Return the [x, y] coordinate for the center point of the cell that contains the specified text.  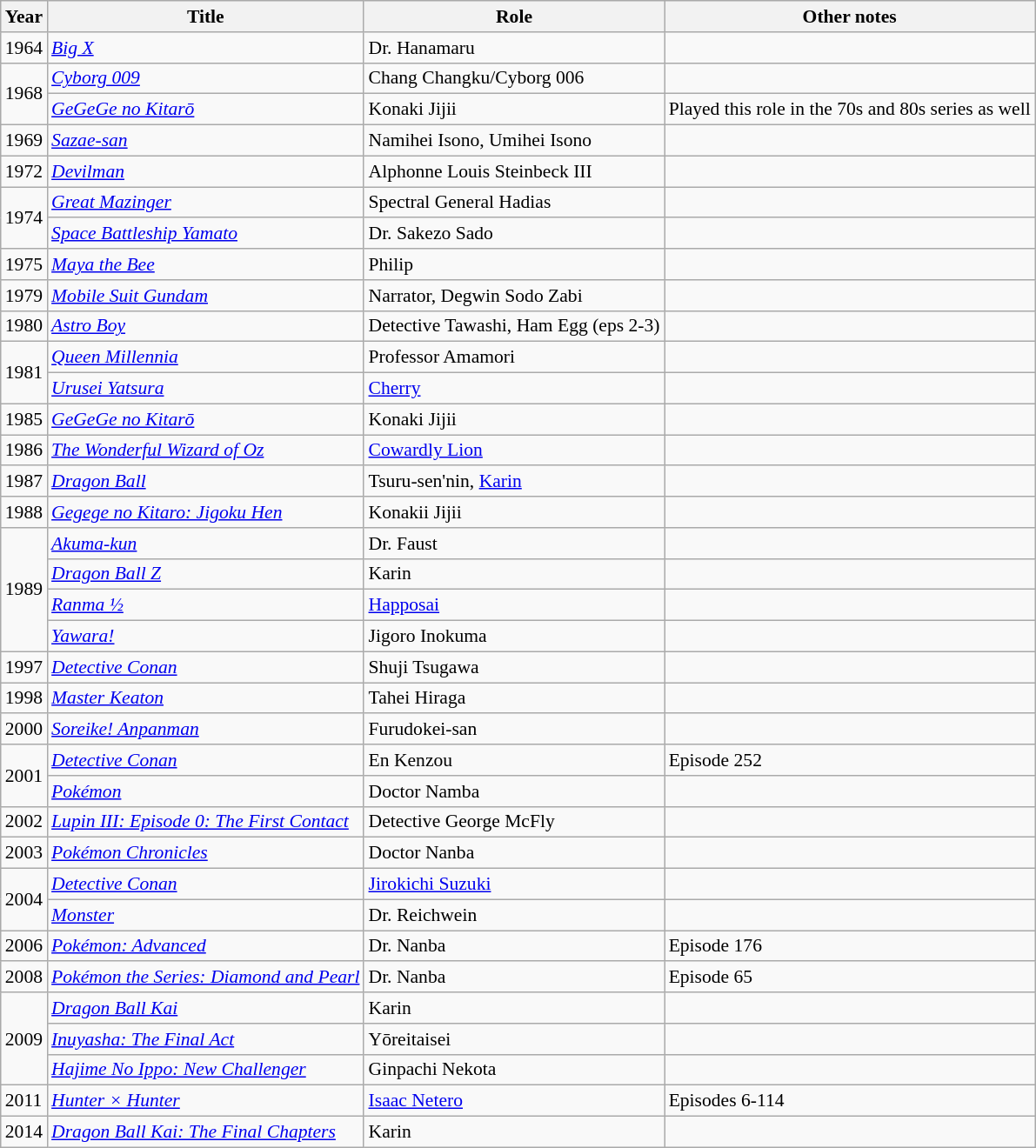
Detective George McFly [513, 822]
Furudokei-san [513, 730]
1989 [24, 590]
Episode 176 [850, 946]
1997 [24, 667]
1969 [24, 141]
Hunter × Hunter [205, 1101]
Narrator, Degwin Sodo Zabi [513, 296]
1986 [24, 451]
Detective Tawashi, Ham Egg (eps 2-3) [513, 326]
Alphonne Louis Steinbeck III [513, 171]
Dr. Hanamaru [513, 48]
1988 [24, 512]
2008 [24, 978]
Namihei Isono, Umihei Isono [513, 141]
Dragon Ball Z [205, 574]
2014 [24, 1132]
Great Mazinger [205, 203]
Episodes 6-114 [850, 1101]
Ginpachi Nekota [513, 1070]
1964 [24, 48]
Urusei Yatsura [205, 389]
Dragon Ball [205, 482]
Episode 65 [850, 978]
Dr. Faust [513, 544]
Queen Millennia [205, 357]
Year [24, 17]
Gegege no Kitaro: Jigoku Hen [205, 512]
Isaac Netero [513, 1101]
1981 [24, 372]
2009 [24, 1038]
1968 [24, 94]
En Kenzou [513, 760]
Cherry [513, 389]
Lupin III: Episode 0: The First Contact [205, 822]
The Wonderful Wizard of Oz [205, 451]
Doctor Nanba [513, 853]
Role [513, 17]
1979 [24, 296]
Dragon Ball Kai [205, 1008]
Space Battleship Yamato [205, 234]
Episode 252 [850, 760]
1972 [24, 171]
1998 [24, 698]
2000 [24, 730]
Happosai [513, 605]
Shuji Tsugawa [513, 667]
2002 [24, 822]
1975 [24, 264]
Professor Amamori [513, 357]
Tsuru-sen'nin, Karin [513, 482]
Philip [513, 264]
Ranma ½ [205, 605]
Hajime No Ippo: New Challenger [205, 1070]
Dr. Sakezo Sado [513, 234]
Cowardly Lion [513, 451]
2006 [24, 946]
Maya the Bee [205, 264]
2011 [24, 1101]
1985 [24, 419]
2004 [24, 899]
Sazae-san [205, 141]
Akuma-kun [205, 544]
2001 [24, 776]
2003 [24, 853]
Pokémon: Advanced [205, 946]
Doctor Namba [513, 791]
Pokémon Chronicles [205, 853]
Devilman [205, 171]
1987 [24, 482]
Dr. Reichwein [513, 915]
Pokémon [205, 791]
Yawara! [205, 637]
Jigoro Inokuma [513, 637]
Master Keaton [205, 698]
Title [205, 17]
Big X [205, 48]
Spectral General Hadias [513, 203]
Soreike! Anpanman [205, 730]
Astro Boy [205, 326]
Konakii Jijii [513, 512]
Tahei Hiraga [513, 698]
Cyborg 009 [205, 78]
1974 [24, 217]
Dragon Ball Kai: The Final Chapters [205, 1132]
Jirokichi Suzuki [513, 884]
1980 [24, 326]
Monster [205, 915]
Played this role in the 70s and 80s series as well [850, 110]
Other notes [850, 17]
Mobile Suit Gundam [205, 296]
Pokémon the Series: Diamond and Pearl [205, 978]
Inuyasha: The Final Act [205, 1039]
Chang Changku/Cyborg 006 [513, 78]
Yōreitaisei [513, 1039]
